Capture the cell that displays the provided text and extract its (x, y) central coordinate. 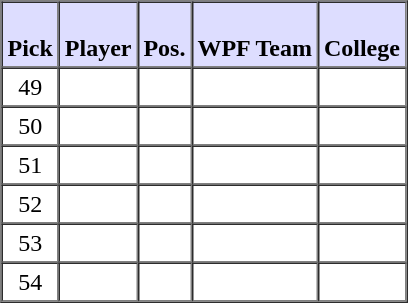
51 (30, 166)
Pos. (164, 35)
53 (30, 244)
54 (30, 282)
49 (30, 88)
50 (30, 126)
Pick (30, 35)
College (362, 35)
52 (30, 204)
WPF Team (254, 35)
Player (98, 35)
